Scan for the cell matching the given text and deliver its (X, Y) coordinate at center. 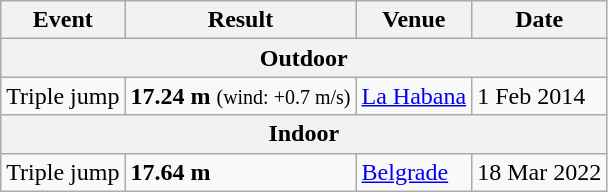
17.64 m (240, 172)
18 Mar 2022 (540, 172)
Event (63, 20)
Indoor (304, 134)
Belgrade (414, 172)
Result (240, 20)
Date (540, 20)
Outdoor (304, 58)
1 Feb 2014 (540, 96)
17.24 m (wind: +0.7 m/s) (240, 96)
Venue (414, 20)
La Habana (414, 96)
